Output the [x, y] coordinate of the center of the cell containing the given text.  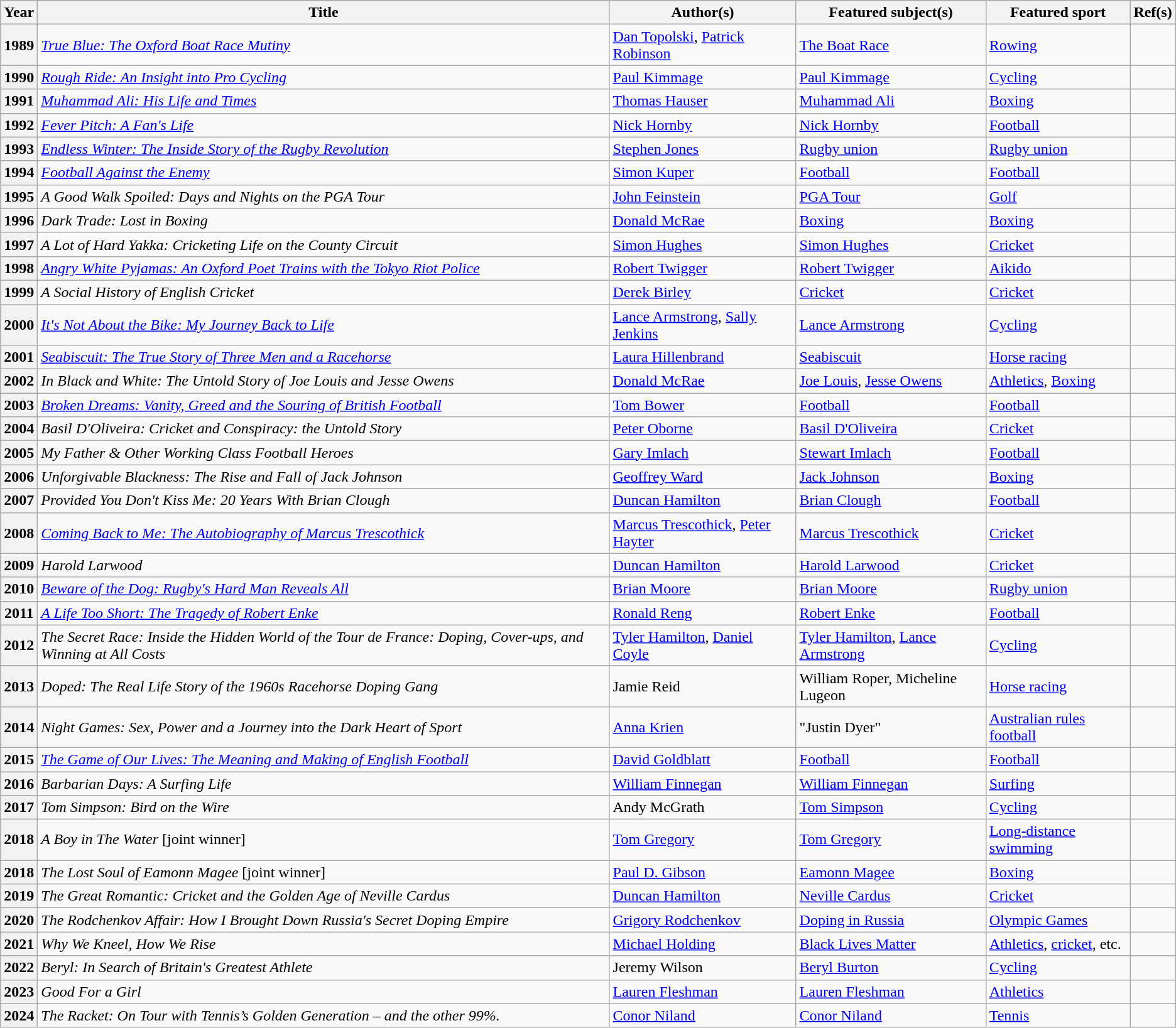
Stephen Jones [702, 149]
Black Lives Matter [891, 944]
Derek Birley [702, 292]
The Racket: On Tour with Tennis’s Golden Generation – and the other 99%. [324, 1015]
Anna Krien [702, 727]
PGA Tour [891, 197]
Basil D'Oliveira [891, 429]
The Great Romantic: Cricket and the Golden Age of Neville Cardus [324, 896]
Neville Cardus [891, 896]
Long-distance swimming [1058, 840]
Beryl: In Search of Britain's Greatest Athlete [324, 968]
Dark Trade: Lost in Boxing [324, 220]
2000 [19, 324]
Gary Imlach [702, 453]
Marcus Trescothick [891, 533]
2021 [19, 944]
Tennis [1058, 1015]
2005 [19, 453]
2013 [19, 686]
Michael Holding [702, 944]
Featured subject(s) [891, 13]
1990 [19, 77]
Ronald Reng [702, 613]
A Social History of English Cricket [324, 292]
1996 [19, 220]
2008 [19, 533]
2011 [19, 613]
1998 [19, 268]
A Boy in The Water [joint winner] [324, 840]
2009 [19, 565]
Simon Kuper [702, 173]
Rough Ride: An Insight into Pro Cycling [324, 77]
Endless Winter: The Inside Story of the Rugby Revolution [324, 149]
The Secret Race: Inside the Hidden World of the Tour de France: Doping, Cover-ups, and Winning at All Costs [324, 646]
2006 [19, 477]
Unforgivable Blackness: The Rise and Fall of Jack Johnson [324, 477]
Athletics, cricket, etc. [1058, 944]
Broken Dreams: Vanity, Greed and the Souring of British Football [324, 405]
Fever Pitch: A Fan's Life [324, 125]
Jeremy Wilson [702, 968]
John Feinstein [702, 197]
The Lost Soul of Eamonn Magee [joint winner] [324, 872]
Doped: The Real Life Story of the 1960s Racehorse Doping Gang [324, 686]
Australian rules football [1058, 727]
1992 [19, 125]
"Justin Dyer" [891, 727]
The Game of Our Lives: The Meaning and Making of English Football [324, 759]
Eamonn Magee [891, 872]
2002 [19, 381]
2017 [19, 808]
Tom Bower [702, 405]
Laura Hillenbrand [702, 357]
Seabiscuit [891, 357]
The Boat Race [891, 45]
Beware of the Dog: Rugby's Hard Man Reveals All [324, 589]
David Goldblatt [702, 759]
Golf [1058, 197]
Peter Oborne [702, 429]
My Father & Other Working Class Football Heroes [324, 453]
Tom Simpson: Bird on the Wire [324, 808]
In Black and White: The Untold Story of Joe Louis and Jesse Owens [324, 381]
2010 [19, 589]
A Lot of Hard Yakka: Cricketing Life on the County Circuit [324, 244]
Dan Topolski, Patrick Robinson [702, 45]
Night Games: Sex, Power and a Journey into the Dark Heart of Sport [324, 727]
Basil D'Oliveira: Cricket and Conspiracy: the Untold Story [324, 429]
Grigory Rodchenkov [702, 920]
1989 [19, 45]
Coming Back to Me: The Autobiography of Marcus Trescothick [324, 533]
Author(s) [702, 13]
Jack Johnson [891, 477]
2019 [19, 896]
1994 [19, 173]
Lance Armstrong, Sally Jenkins [702, 324]
Aikido [1058, 268]
Why We Kneel, How We Rise [324, 944]
Thomas Hauser [702, 101]
Andy McGrath [702, 808]
2012 [19, 646]
Robert Enke [891, 613]
2004 [19, 429]
Doping in Russia [891, 920]
1995 [19, 197]
2007 [19, 500]
Year [19, 13]
Angry White Pyjamas: An Oxford Poet Trains with the Tokyo Riot Police [324, 268]
Rowing [1058, 45]
Joe Louis, Jesse Owens [891, 381]
1999 [19, 292]
Tyler Hamilton, Lance Armstrong [891, 646]
1991 [19, 101]
Athletics [1058, 992]
Barbarian Days: A Surfing Life [324, 783]
Title [324, 13]
2022 [19, 968]
Beryl Burton [891, 968]
Football Against the Enemy [324, 173]
Provided You Don't Kiss Me: 20 Years With Brian Clough [324, 500]
2003 [19, 405]
2016 [19, 783]
2014 [19, 727]
Athletics, Boxing [1058, 381]
1997 [19, 244]
Muhammad Ali [891, 101]
2015 [19, 759]
A Life Too Short: The Tragedy of Robert Enke [324, 613]
A Good Walk Spoiled: Days and Nights on the PGA Tour [324, 197]
Geoffrey Ward [702, 477]
2024 [19, 1015]
2020 [19, 920]
Surfing [1058, 783]
2023 [19, 992]
Jamie Reid [702, 686]
The Rodchenkov Affair: How I Brought Down Russia's Secret Doping Empire [324, 920]
Muhammad Ali: His Life and Times [324, 101]
It's Not About the Bike: My Journey Back to Life [324, 324]
Lance Armstrong [891, 324]
2001 [19, 357]
Paul D. Gibson [702, 872]
Seabiscuit: The True Story of Three Men and a Racehorse [324, 357]
Tom Simpson [891, 808]
William Roper, Micheline Lugeon [891, 686]
Featured sport [1058, 13]
1993 [19, 149]
Brian Clough [891, 500]
Stewart Imlach [891, 453]
True Blue: The Oxford Boat Race Mutiny [324, 45]
Good For a Girl [324, 992]
Tyler Hamilton, Daniel Coyle [702, 646]
Olympic Games [1058, 920]
Marcus Trescothick, Peter Hayter [702, 533]
Ref(s) [1153, 13]
